Detect which cell encompasses the target text, then output its (x, y) center coordinate. 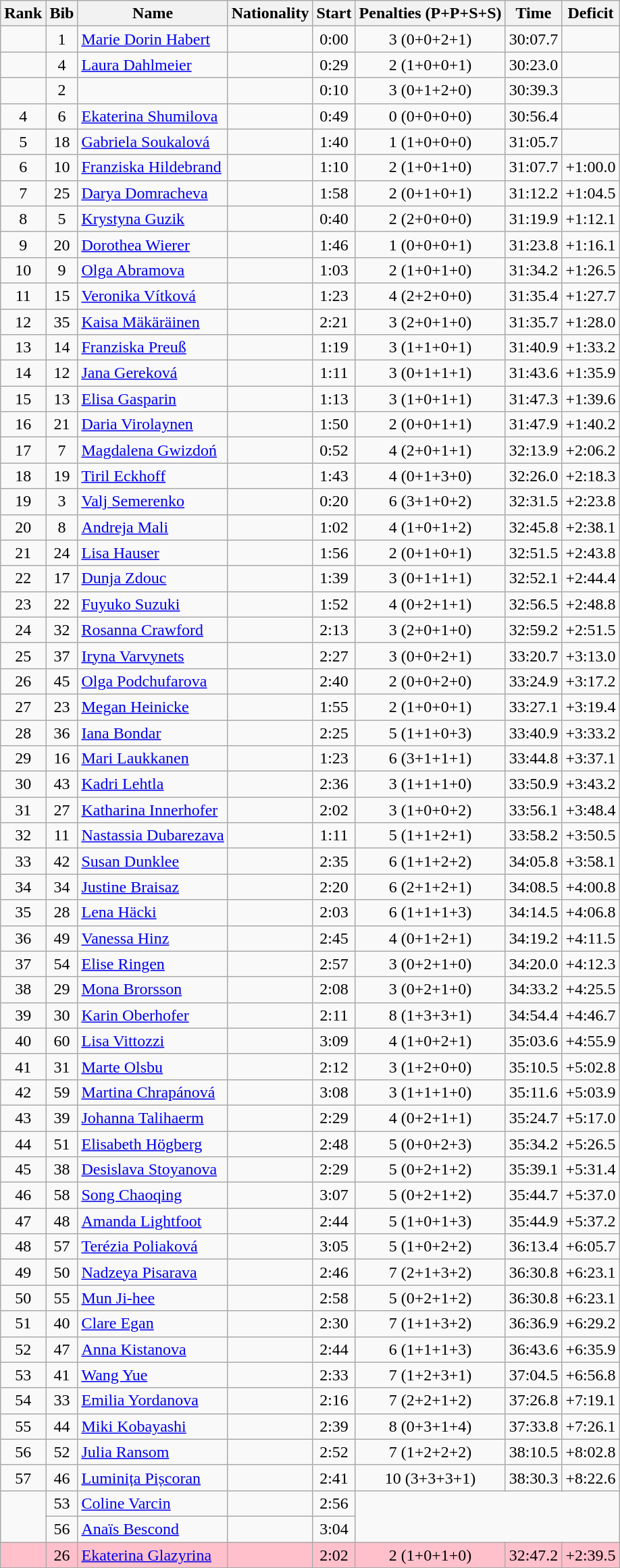
+4:11.5 (590, 938)
+5:37.2 (590, 1221)
Lisa Vittozzi (153, 1041)
Kaisa Mäkäräinen (153, 322)
Rank (23, 13)
7 (1+1+3+2) (430, 1324)
Emilia Yordanova (153, 1401)
+3:43.2 (590, 784)
Fuyuko Suzuki (153, 604)
34:05.8 (534, 861)
+3:17.2 (590, 681)
38:10.5 (534, 1452)
1:56 (334, 553)
31:47.9 (534, 425)
30:39.3 (534, 90)
Penalties (P+P+S+S) (430, 13)
+4:55.9 (590, 1041)
2:30 (334, 1324)
35:11.6 (534, 1092)
0:29 (334, 65)
+1:39.6 (590, 399)
Valj Semerenko (153, 502)
1:39 (334, 578)
Start (334, 13)
+1:33.2 (590, 348)
Justine Braisaz (153, 887)
+2:48.8 (590, 604)
8 (0+3+1+4) (430, 1426)
2:45 (334, 938)
1:58 (334, 193)
37:33.8 (534, 1426)
0:52 (334, 450)
30:56.4 (534, 116)
Katharina Innerhofer (153, 810)
0:00 (334, 39)
34:14.5 (534, 913)
8 (1+3+3+1) (430, 1015)
33:56.1 (534, 810)
32:59.2 (534, 630)
+1:26.5 (590, 270)
2:27 (334, 655)
34:33.2 (534, 990)
Magdalena Gwizdoń (153, 450)
Luminița Pișcoran (153, 1478)
7 (1+2+3+1) (430, 1375)
Elisa Gasparin (153, 399)
5 (0+0+2+3) (430, 1144)
33:58.2 (534, 836)
2 (0+0+2+0) (430, 681)
Mona Brorsson (153, 990)
Ekaterina Glazyrina (153, 1555)
34:54.4 (534, 1015)
31:47.3 (534, 399)
Time (534, 13)
+3:50.5 (590, 836)
+2:39.5 (590, 1555)
34:08.5 (534, 887)
Lisa Hauser (153, 553)
3 (0+1+2+0) (430, 90)
2:16 (334, 1401)
+4:06.8 (590, 913)
5 (1+0+1+3) (430, 1221)
Gabriela Soukalová (153, 142)
+1:16.1 (590, 244)
2:35 (334, 861)
30:07.7 (534, 39)
31:35.4 (534, 296)
1:13 (334, 399)
1 (0+0+0+1) (430, 244)
Veronika Vítková (153, 296)
2:39 (334, 1426)
Elise Ringen (153, 964)
2:20 (334, 887)
Terézia Poliaková (153, 1247)
+2:06.2 (590, 450)
+6:56.8 (590, 1375)
+3:13.0 (590, 655)
+1:12.1 (590, 219)
1 (1+0+0+0) (430, 142)
34:19.2 (534, 938)
+4:12.3 (590, 964)
Iryna Varvynets (153, 655)
+6:05.7 (590, 1247)
35:24.7 (534, 1118)
0:40 (334, 219)
2:57 (334, 964)
6 (3+1+0+2) (430, 502)
Deficit (590, 13)
+5:02.8 (590, 1066)
Anna Kistanova (153, 1349)
Iana Bondar (153, 732)
Miki Kobayashi (153, 1426)
3 (62, 502)
1:19 (334, 348)
+1:40.2 (590, 425)
2 (0+0+1+1) (430, 425)
Vanessa Hinz (153, 938)
30:23.0 (534, 65)
3:05 (334, 1247)
33:44.8 (534, 759)
7 (2+2+1+2) (430, 1401)
2:40 (334, 681)
Name (153, 13)
36:36.9 (534, 1324)
+3:48.4 (590, 810)
Johanna Talihaerm (153, 1118)
35:39.1 (534, 1170)
3 (1+0+0+2) (430, 810)
3:07 (334, 1195)
+2:18.3 (590, 476)
Elisabeth Högberg (153, 1144)
+1:27.7 (590, 296)
Amanda Lightfoot (153, 1221)
1:43 (334, 476)
Desislava Stoyanova (153, 1170)
35:44.9 (534, 1221)
1:02 (334, 527)
33:24.9 (534, 681)
31:19.9 (534, 219)
+3:33.2 (590, 732)
35:10.5 (534, 1066)
Karin Oberhofer (153, 1015)
1:03 (334, 270)
31:12.2 (534, 193)
4 (1+0+1+2) (430, 527)
Nadzeya Pisarava (153, 1272)
36:43.6 (534, 1349)
3:08 (334, 1092)
Laura Dahlmeier (153, 65)
32:52.1 (534, 578)
59 (62, 1092)
+5:26.5 (590, 1144)
2:33 (334, 1375)
+2:43.8 (590, 553)
1:55 (334, 707)
32:56.5 (534, 604)
5 (1+0+2+2) (430, 1247)
+8:22.6 (590, 1478)
35:44.7 (534, 1195)
Marte Olsbu (153, 1066)
1:46 (334, 244)
Rosanna Crawford (153, 630)
32:47.2 (534, 1555)
32:45.8 (534, 527)
0:10 (334, 90)
Andreja Mali (153, 527)
35:03.6 (534, 1041)
6 (2+1+2+1) (430, 887)
3 (1+1+0+1) (430, 348)
2 (62, 90)
7 (2+1+3+2) (430, 1272)
1:40 (334, 142)
+1:04.5 (590, 193)
32:51.5 (534, 553)
60 (62, 1041)
Nastassia Dubarezava (153, 836)
Lena Häcki (153, 913)
31:34.2 (534, 270)
Daria Virolaynen (153, 425)
36:13.4 (534, 1247)
+7:19.1 (590, 1401)
5 (1+1+2+1) (430, 836)
Mun Ji-hee (153, 1298)
32:13.9 (534, 450)
+5:17.0 (590, 1118)
2:56 (334, 1503)
Song Chaoqing (153, 1195)
+4:00.8 (590, 887)
4 (1+0+2+1) (430, 1041)
3 (1+2+0+0) (430, 1066)
32:26.0 (534, 476)
1:50 (334, 425)
+5:31.4 (590, 1170)
Bib (62, 13)
+2:51.5 (590, 630)
Megan Heinicke (153, 707)
2:36 (334, 784)
Franziska Preuß (153, 348)
3:09 (334, 1041)
2:25 (334, 732)
1:10 (334, 167)
4 (2+0+1+1) (430, 450)
Clare Egan (153, 1324)
2 (2+0+0+0) (430, 219)
Wang Yue (153, 1375)
3 (1+0+1+1) (430, 399)
0:20 (334, 502)
+4:25.5 (590, 990)
6 (3+1+1+1) (430, 759)
2:46 (334, 1272)
+3:58.1 (590, 861)
+3:19.4 (590, 707)
Dorothea Wierer (153, 244)
+4:46.7 (590, 1015)
Jana Gereková (153, 373)
7 (1+2+2+2) (430, 1452)
1 (62, 39)
+5:03.9 (590, 1092)
Anaïs Bescond (153, 1529)
2:11 (334, 1015)
Mari Laukkanen (153, 759)
+6:35.9 (590, 1349)
4 (2+2+0+0) (430, 296)
+1:35.9 (590, 373)
2:58 (334, 1298)
Ekaterina Shumilova (153, 116)
+7:26.1 (590, 1426)
Olga Abramova (153, 270)
+1:28.0 (590, 322)
+2:38.1 (590, 527)
+1:00.0 (590, 167)
0:49 (334, 116)
31:40.9 (534, 348)
2:21 (334, 322)
5 (1+1+0+3) (430, 732)
2:08 (334, 990)
Kadri Lehtla (153, 784)
37:26.8 (534, 1401)
Krystyna Guzik (153, 219)
34:20.0 (534, 964)
Marie Dorin Habert (153, 39)
31:05.7 (534, 142)
+2:44.4 (590, 578)
Susan Dunklee (153, 861)
31:43.6 (534, 373)
2:52 (334, 1452)
2:13 (334, 630)
Martina Chrapánová (153, 1092)
Coline Varcin (153, 1503)
0 (0+0+0+0) (430, 116)
2:48 (334, 1144)
58 (62, 1195)
+8:02.8 (590, 1452)
6 (1+1+2+2) (430, 861)
Franziska Hildebrand (153, 167)
2:12 (334, 1066)
31:35.7 (534, 322)
33:27.1 (534, 707)
10 (3+3+3+1) (430, 1478)
33:50.9 (534, 784)
+2:23.8 (590, 502)
+3:37.1 (590, 759)
Tiril Eckhoff (153, 476)
2:03 (334, 913)
Julia Ransom (153, 1452)
+5:37.0 (590, 1195)
+6:29.2 (590, 1324)
33:20.7 (534, 655)
38:30.3 (534, 1478)
32:31.5 (534, 502)
4 (0+1+2+1) (430, 938)
3:04 (334, 1529)
37:04.5 (534, 1375)
33:40.9 (534, 732)
Olga Podchufarova (153, 681)
35:34.2 (534, 1144)
31:23.8 (534, 244)
2:41 (334, 1478)
Darya Domracheva (153, 193)
1:52 (334, 604)
31:07.7 (534, 167)
4 (0+1+3+0) (430, 476)
Nationality (270, 13)
Dunja Zdouc (153, 578)
